Detect which cell encompasses the target text, then output its [x, y] center coordinate. 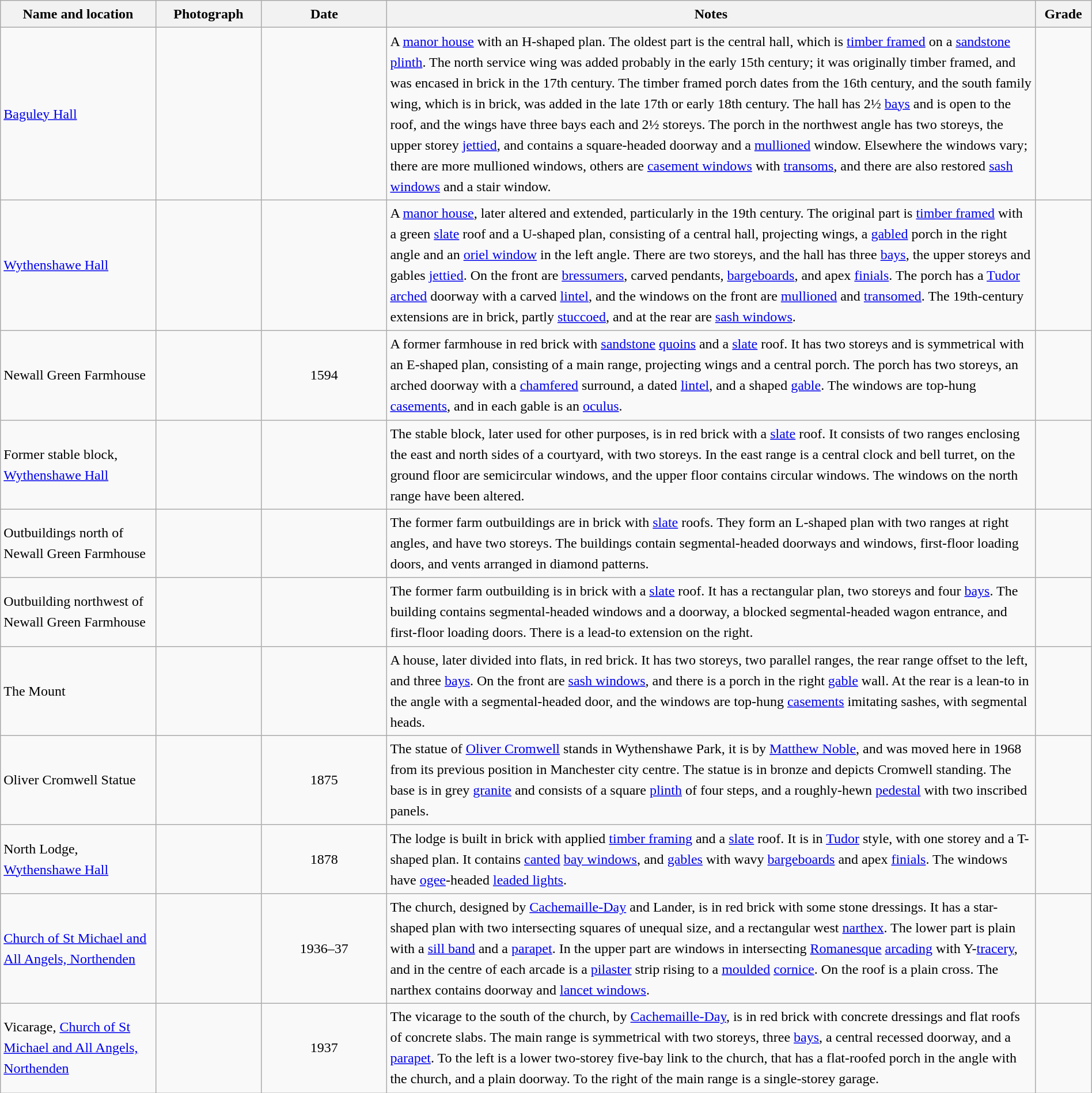
Newall Green Farmhouse [78, 375]
1936–37 [324, 948]
Name and location [78, 14]
Oliver Cromwell Statue [78, 780]
North Lodge, Wythenshawe Hall [78, 859]
Baguley Hall [78, 114]
Photograph [208, 14]
1878 [324, 859]
1937 [324, 1048]
Former stable block,Wythenshawe Hall [78, 464]
Notes [711, 14]
Outbuildings north of Newall Green Farmhouse [78, 544]
Date [324, 14]
Outbuilding northwest of Newall Green Farmhouse [78, 612]
Grade [1063, 14]
1594 [324, 375]
The Mount [78, 691]
Church of St Michael and All Angels, Northenden [78, 948]
Wythenshawe Hall [78, 265]
1875 [324, 780]
Vicarage, Church of St Michael and All Angels, Northenden [78, 1048]
